Determine the (x, y) coordinate at the center of the cell enclosing the given text.  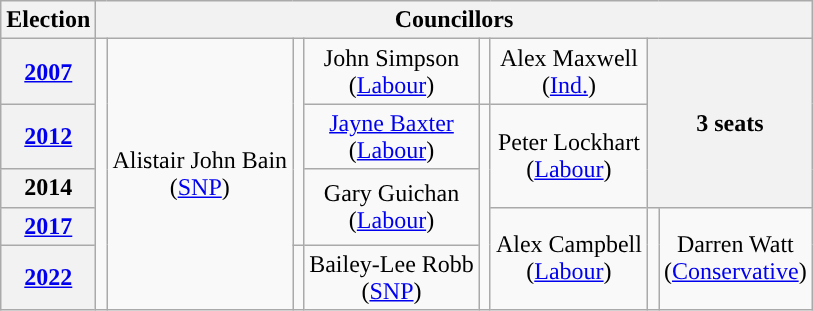
2022 (48, 278)
Alex Maxwell(Ind.) (568, 72)
Election (48, 20)
Councillors (454, 20)
Peter Lockhart(Labour) (568, 156)
2014 (48, 188)
3 seats (730, 123)
Bailey-Lee Robb(SNP) (392, 278)
Jayne Baxter(Labour) (392, 136)
2017 (48, 226)
2007 (48, 72)
Alex Campbell(Labour) (568, 258)
Darren Watt(Conservative) (735, 258)
2012 (48, 136)
Gary Guichan(Labour) (392, 207)
John Simpson(Labour) (392, 72)
Alistair John Bain(SNP) (200, 174)
